Search for the cell housing the specified text and yield its [X, Y] center coordinate. 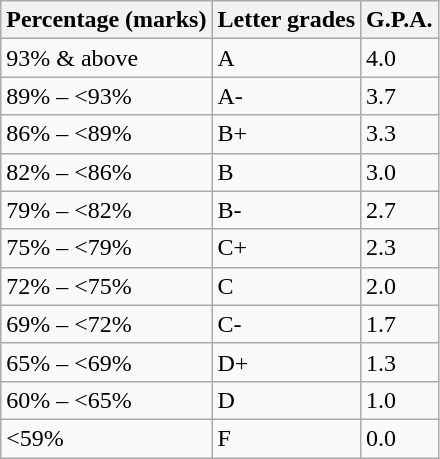
75% – <79% [106, 248]
Percentage (marks) [106, 20]
0.0 [400, 438]
D+ [286, 362]
89% – <93% [106, 96]
C+ [286, 248]
Letter grades [286, 20]
2.3 [400, 248]
F [286, 438]
86% – <89% [106, 134]
2.7 [400, 210]
79% – <82% [106, 210]
2.0 [400, 286]
A [286, 58]
1.0 [400, 400]
65% – <69% [106, 362]
72% – <75% [106, 286]
1.7 [400, 324]
3.3 [400, 134]
C [286, 286]
69% – <72% [106, 324]
82% – <86% [106, 172]
G.P.A. [400, 20]
A- [286, 96]
B- [286, 210]
3.7 [400, 96]
60% – <65% [106, 400]
93% & above [106, 58]
B+ [286, 134]
D [286, 400]
1.3 [400, 362]
4.0 [400, 58]
3.0 [400, 172]
C- [286, 324]
B [286, 172]
<59% [106, 438]
